Output the (X, Y) coordinate of the center of the cell containing the given text.  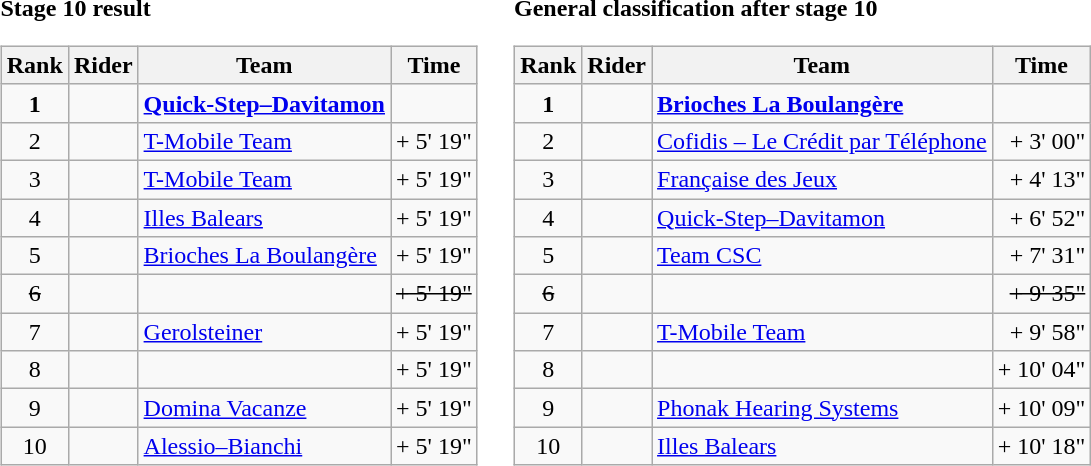
+ 3' 00" (1042, 141)
+ 7' 31" (1042, 256)
+ 9' 58" (1042, 332)
Gerolsteiner (264, 332)
Domina Vacanze (264, 408)
+ 10' 09" (1042, 408)
+ 6' 52" (1042, 217)
+ 10' 18" (1042, 446)
Cofidis – Le Crédit par Téléphone (822, 141)
Française des Jeux (822, 179)
+ 4' 13" (1042, 179)
Phonak Hearing Systems (822, 408)
Team CSC (822, 256)
Alessio–Bianchi (264, 446)
+ 9' 35" (1042, 294)
+ 10' 04" (1042, 370)
